Return (X, Y) of the center of cell containing provided text 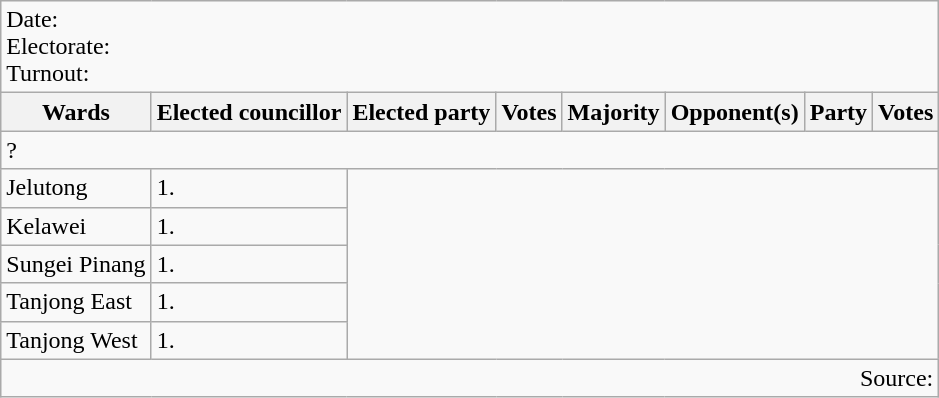
Kelawei (76, 226)
Majority (614, 112)
Party (838, 112)
Date: Electorate: Turnout: (470, 47)
Source: (470, 378)
Tanjong West (76, 340)
Tanjong East (76, 302)
Opponent(s) (734, 112)
Elected party (422, 112)
Elected councillor (249, 112)
? (470, 150)
Wards (76, 112)
Sungei Pinang (76, 264)
Jelutong (76, 188)
